Return (x, y) of the center of cell containing provided text 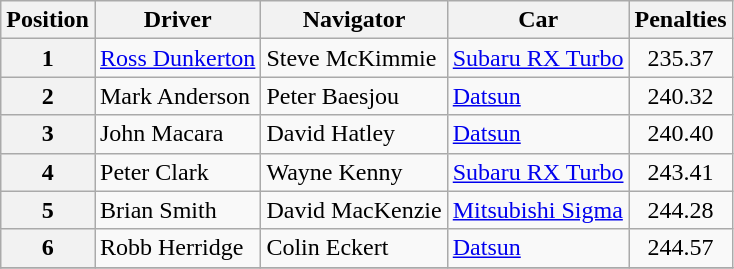
240.40 (680, 134)
Steve McKimmie (354, 58)
3 (48, 134)
Brian Smith (177, 210)
David Hatley (354, 134)
David MacKenzie (354, 210)
Position (48, 20)
John Macara (177, 134)
244.28 (680, 210)
240.32 (680, 96)
Mitsubishi Sigma (538, 210)
Wayne Kenny (354, 172)
Peter Baesjou (354, 96)
5 (48, 210)
Car (538, 20)
Driver (177, 20)
243.41 (680, 172)
Penalties (680, 20)
4 (48, 172)
Ross Dunkerton (177, 58)
2 (48, 96)
1 (48, 58)
6 (48, 248)
Robb Herridge (177, 248)
235.37 (680, 58)
Colin Eckert (354, 248)
Mark Anderson (177, 96)
244.57 (680, 248)
Peter Clark (177, 172)
Navigator (354, 20)
